Determine the (X, Y) coordinate at the center of the cell enclosing the given text.  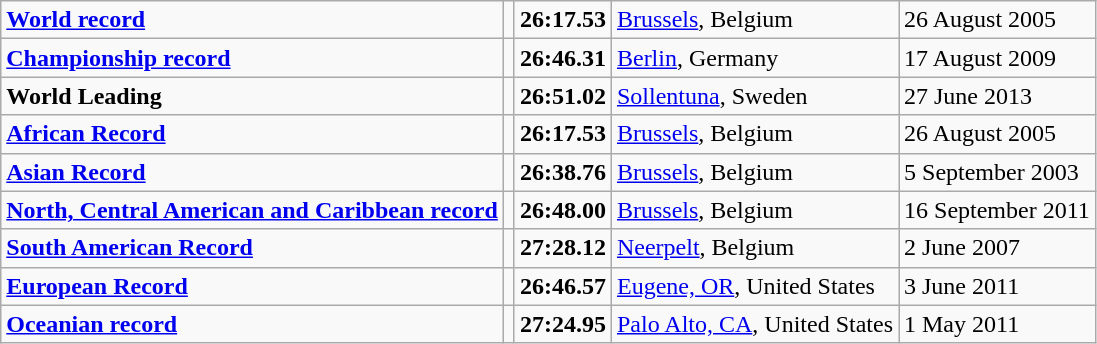
27:24.95 (562, 324)
North, Central American and Caribbean record (252, 210)
Championship record (252, 58)
South American Record (252, 248)
3 June 2011 (996, 286)
26:38.76 (562, 172)
27:28.12 (562, 248)
African Record (252, 134)
Sollentuna, Sweden (754, 96)
Neerpelt, Belgium (754, 248)
World Leading (252, 96)
Eugene, OR, United States (754, 286)
2 June 2007 (996, 248)
European Record (252, 286)
Berlin, Germany (754, 58)
26:48.00 (562, 210)
World record (252, 20)
26:46.57 (562, 286)
27 June 2013 (996, 96)
17 August 2009 (996, 58)
26:51.02 (562, 96)
Oceanian record (252, 324)
26:46.31 (562, 58)
Palo Alto, CA, United States (754, 324)
16 September 2011 (996, 210)
5 September 2003 (996, 172)
Asian Record (252, 172)
1 May 2011 (996, 324)
